Return (X, Y) of the center of cell containing provided text 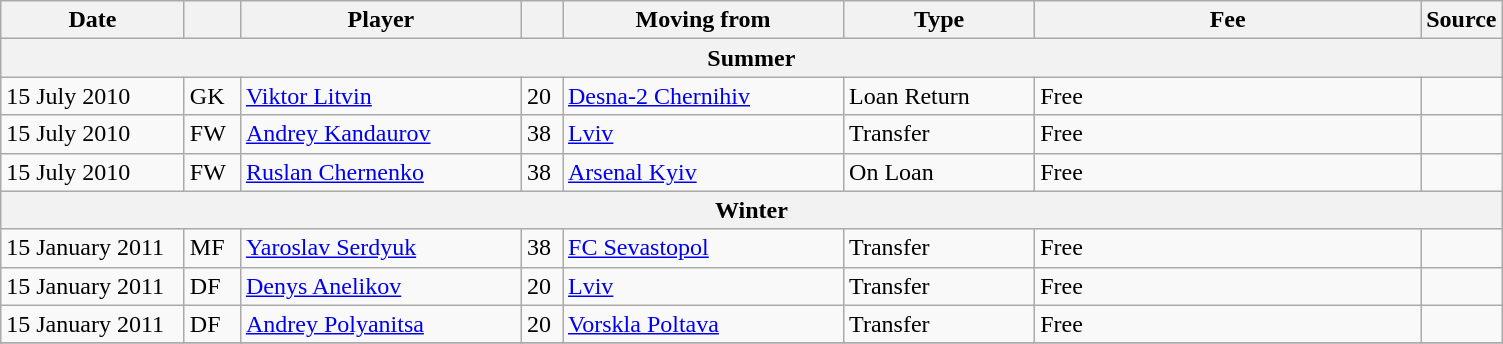
Date (93, 20)
GK (212, 96)
Viktor Litvin (380, 96)
Yaroslav Serdyuk (380, 248)
Arsenal Kyiv (702, 172)
FC Sevastopol (702, 248)
Moving from (702, 20)
Loan Return (940, 96)
Ruslan Chernenko (380, 172)
MF (212, 248)
Source (1462, 20)
Andrey Kandaurov (380, 134)
Fee (1228, 20)
Summer (752, 58)
Type (940, 20)
Andrey Polyanitsa (380, 324)
Winter (752, 210)
Denys Anelikov (380, 286)
Vorskla Poltava (702, 324)
Player (380, 20)
Desna-2 Chernihiv (702, 96)
On Loan (940, 172)
